Locate the cell with the specified text and output its (X, Y) center coordinate. 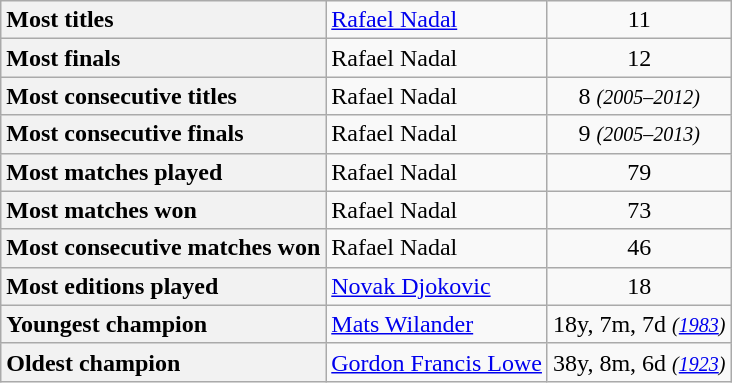
Most consecutive matches won (164, 248)
46 (639, 248)
73 (639, 210)
Most finals (164, 58)
8 (2005–2012) (639, 96)
18 (639, 286)
12 (639, 58)
Novak Djokovic (437, 286)
18y, 7m, 7d (1983) (639, 324)
Oldest champion (164, 362)
38y, 8m, 6d (1923) (639, 362)
Most titles (164, 20)
11 (639, 20)
Mats Wilander (437, 324)
Most matches won (164, 210)
9 (2005–2013) (639, 134)
Youngest champion (164, 324)
Most consecutive finals (164, 134)
Most editions played (164, 286)
Most consecutive titles (164, 96)
Gordon Francis Lowe (437, 362)
79 (639, 172)
Most matches played (164, 172)
